Detect which cell encompasses the target text, then output its (x, y) center coordinate. 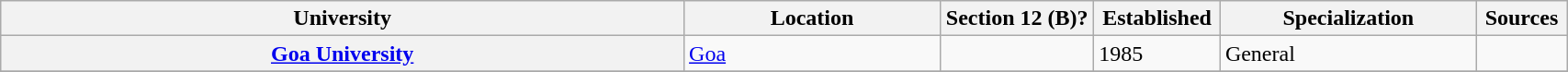
General (1348, 54)
Sources (1521, 18)
Established (1157, 18)
1985 (1157, 54)
University (343, 18)
Goa University (343, 54)
Specialization (1348, 18)
Section 12 (B)? (1016, 18)
Goa (812, 54)
Location (812, 18)
